Identify which cell holds the provided text, then report its [X, Y] central coordinate. 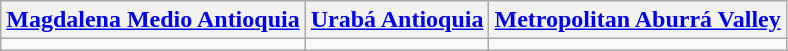
Urabá Antioquia [397, 20]
Metropolitan Aburrá Valley [638, 20]
Magdalena Medio Antioquia [153, 20]
